From the cell containing the given text, extract its center point as [x, y] coordinate. 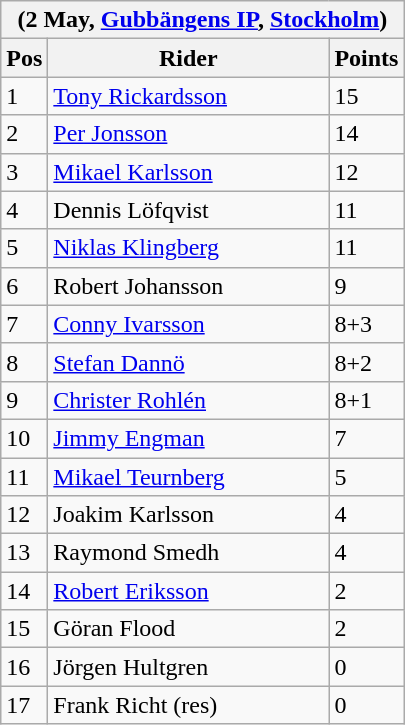
Tony Rickardsson [188, 96]
Robert Eriksson [188, 591]
Per Jonsson [188, 134]
Dennis Löfqvist [188, 210]
Stefan Dannö [188, 362]
Niklas Klingberg [188, 248]
Pos [24, 58]
3 [24, 172]
17 [24, 705]
16 [24, 667]
Christer Rohlén [188, 400]
1 [24, 96]
Joakim Karlsson [188, 515]
Jörgen Hultgren [188, 667]
6 [24, 286]
(2 May, Gubbängens IP, Stockholm) [202, 20]
8 [24, 362]
8+3 [366, 324]
13 [24, 553]
Jimmy Engman [188, 438]
Conny Ivarsson [188, 324]
Raymond Smedh [188, 553]
Rider [188, 58]
Göran Flood [188, 629]
Points [366, 58]
Frank Richt (res) [188, 705]
10 [24, 438]
8+1 [366, 400]
Mikael Teurnberg [188, 477]
Mikael Karlsson [188, 172]
8+2 [366, 362]
Robert Johansson [188, 286]
